Provide the [X, Y] coordinate of the cell's center where the given text is located.  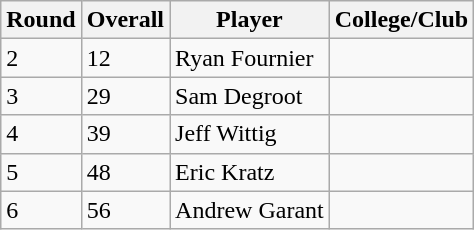
Sam Degroot [250, 96]
Eric Kratz [250, 172]
Ryan Fournier [250, 58]
29 [125, 96]
48 [125, 172]
Player [250, 20]
4 [41, 134]
56 [125, 210]
Andrew Garant [250, 210]
Jeff Wittig [250, 134]
2 [41, 58]
12 [125, 58]
Round [41, 20]
3 [41, 96]
College/Club [401, 20]
6 [41, 210]
39 [125, 134]
5 [41, 172]
Overall [125, 20]
